Provide the (X, Y) coordinate of the cell's center where the given text is located.  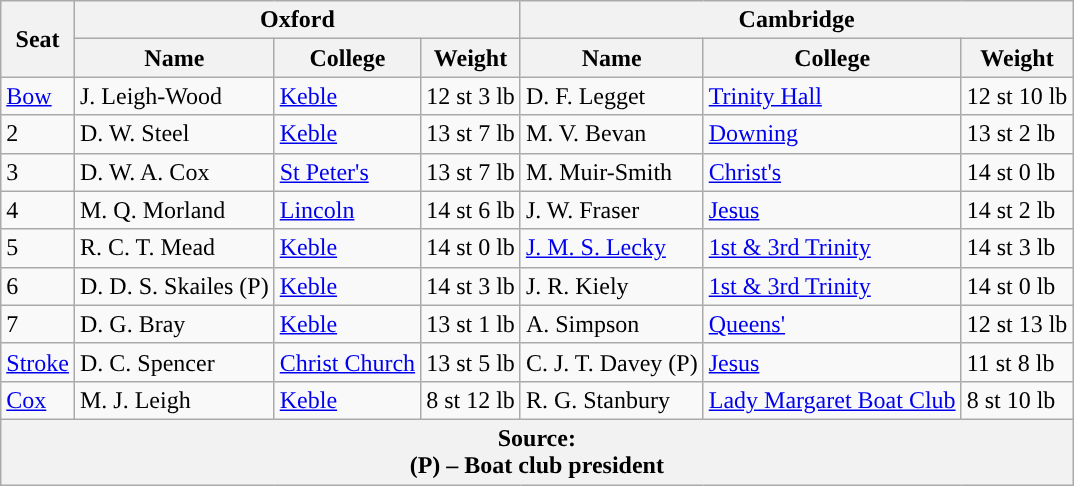
Seat (38, 39)
R. C. T. Mead (174, 248)
Christ Church (347, 362)
Stroke (38, 362)
4 (38, 210)
Cambridge (796, 20)
Downing (832, 134)
Lincoln (347, 210)
M. J. Leigh (174, 400)
J. Leigh-Wood (174, 96)
D. G. Bray (174, 324)
Cox (38, 400)
D. C. Spencer (174, 362)
7 (38, 324)
12 st 3 lb (471, 96)
St Peter's (347, 172)
D. F. Legget (612, 96)
14 st 6 lb (471, 210)
12 st 13 lb (1017, 324)
Bow (38, 96)
M. Muir-Smith (612, 172)
13 st 2 lb (1017, 134)
D. W. Steel (174, 134)
8 st 10 lb (1017, 400)
Christ's (832, 172)
M. Q. Morland (174, 210)
12 st 10 lb (1017, 96)
Oxford (297, 20)
M. V. Bevan (612, 134)
5 (38, 248)
A. Simpson (612, 324)
11 st 8 lb (1017, 362)
13 st 1 lb (471, 324)
R. G. Stanbury (612, 400)
D. D. S. Skailes (P) (174, 286)
Lady Margaret Boat Club (832, 400)
Trinity Hall (832, 96)
8 st 12 lb (471, 400)
D. W. A. Cox (174, 172)
2 (38, 134)
J. M. S. Lecky (612, 248)
Queens' (832, 324)
Source:(P) – Boat club president (537, 452)
3 (38, 172)
14 st 2 lb (1017, 210)
J. W. Fraser (612, 210)
J. R. Kiely (612, 286)
6 (38, 286)
13 st 5 lb (471, 362)
C. J. T. Davey (P) (612, 362)
